Find where the given text appears and provide that cell's center as [X, Y] coordinate. 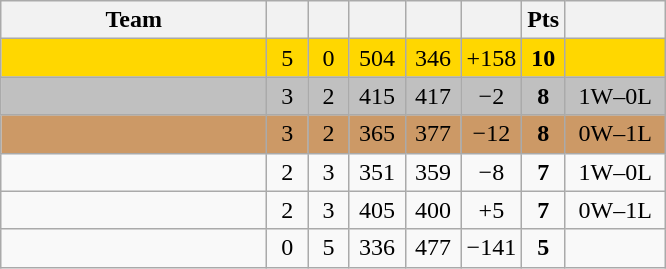
Pts [544, 20]
10 [544, 58]
400 [433, 210]
415 [377, 96]
Team [134, 20]
+158 [492, 58]
+5 [492, 210]
−141 [492, 248]
405 [377, 210]
−12 [492, 134]
417 [433, 96]
504 [377, 58]
346 [433, 58]
351 [377, 172]
336 [377, 248]
359 [433, 172]
365 [377, 134]
−2 [492, 96]
377 [433, 134]
−8 [492, 172]
477 [433, 248]
